Extract the (X, Y) coordinate from the center of the cell holding the provided text.  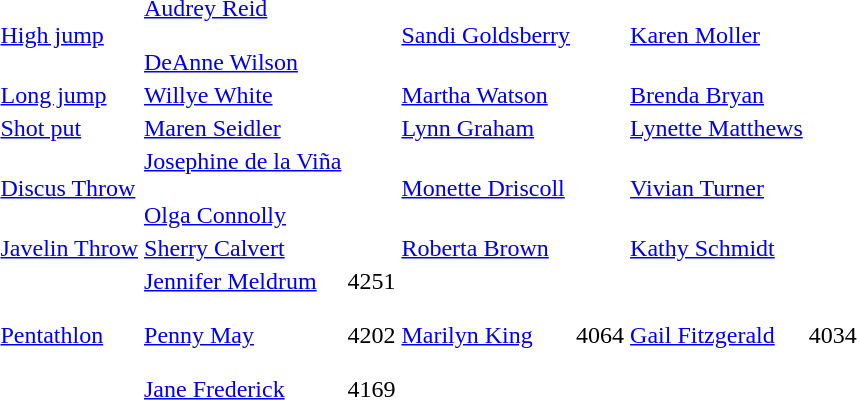
Sherry Calvert (243, 248)
Josephine de la ViñaOlga Connolly (243, 188)
Roberta Brown (486, 248)
Martha Watson (486, 95)
Brenda Bryan (717, 95)
Willye White (243, 95)
Kathy Schmidt (717, 248)
Lynette Matthews (717, 128)
Vivian Turner (717, 188)
Monette Driscoll (486, 188)
Lynn Graham (486, 128)
Maren Seidler (243, 128)
